Identify which cell holds the provided text, then report its [x, y] central coordinate. 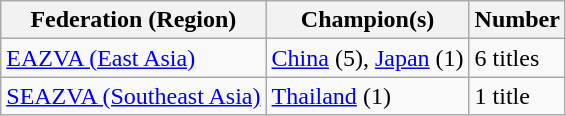
Champion(s) [368, 20]
Thailand (1) [368, 96]
EAZVA (East Asia) [134, 58]
China (5), Japan (1) [368, 58]
Federation (Region) [134, 20]
1 title [517, 96]
SEAZVA (Southeast Asia) [134, 96]
Number [517, 20]
6 titles [517, 58]
